Identify which cell holds the provided text, then report its [x, y] central coordinate. 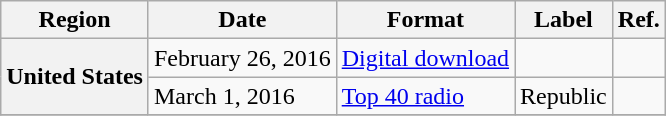
Label [564, 20]
February 26, 2016 [242, 58]
March 1, 2016 [242, 96]
Top 40 radio [425, 96]
Republic [564, 96]
Ref. [638, 20]
Format [425, 20]
Region [75, 20]
Date [242, 20]
Digital download [425, 58]
United States [75, 77]
